Determine the [X, Y] coordinate at the center of the cell enclosing the given text.  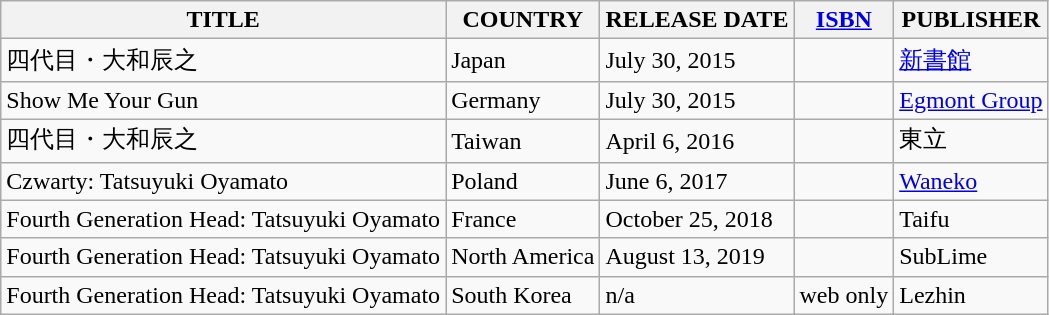
Show Me Your Gun [224, 100]
October 25, 2018 [697, 219]
Lezhin [971, 295]
COUNTRY [523, 20]
東立 [971, 140]
North America [523, 257]
France [523, 219]
April 6, 2016 [697, 140]
web only [844, 295]
Germany [523, 100]
Egmont Group [971, 100]
August 13, 2019 [697, 257]
Japan [523, 60]
Taifu [971, 219]
Czwarty: Tatsuyuki Oyamato [224, 181]
RELEASE DATE [697, 20]
TITLE [224, 20]
Taiwan [523, 140]
n/a [697, 295]
South Korea [523, 295]
新書館 [971, 60]
June 6, 2017 [697, 181]
PUBLISHER [971, 20]
Poland [523, 181]
Waneko [971, 181]
SubLime [971, 257]
ISBN [844, 20]
